Determine the [X, Y] coordinate at the center of the cell enclosing the given text.  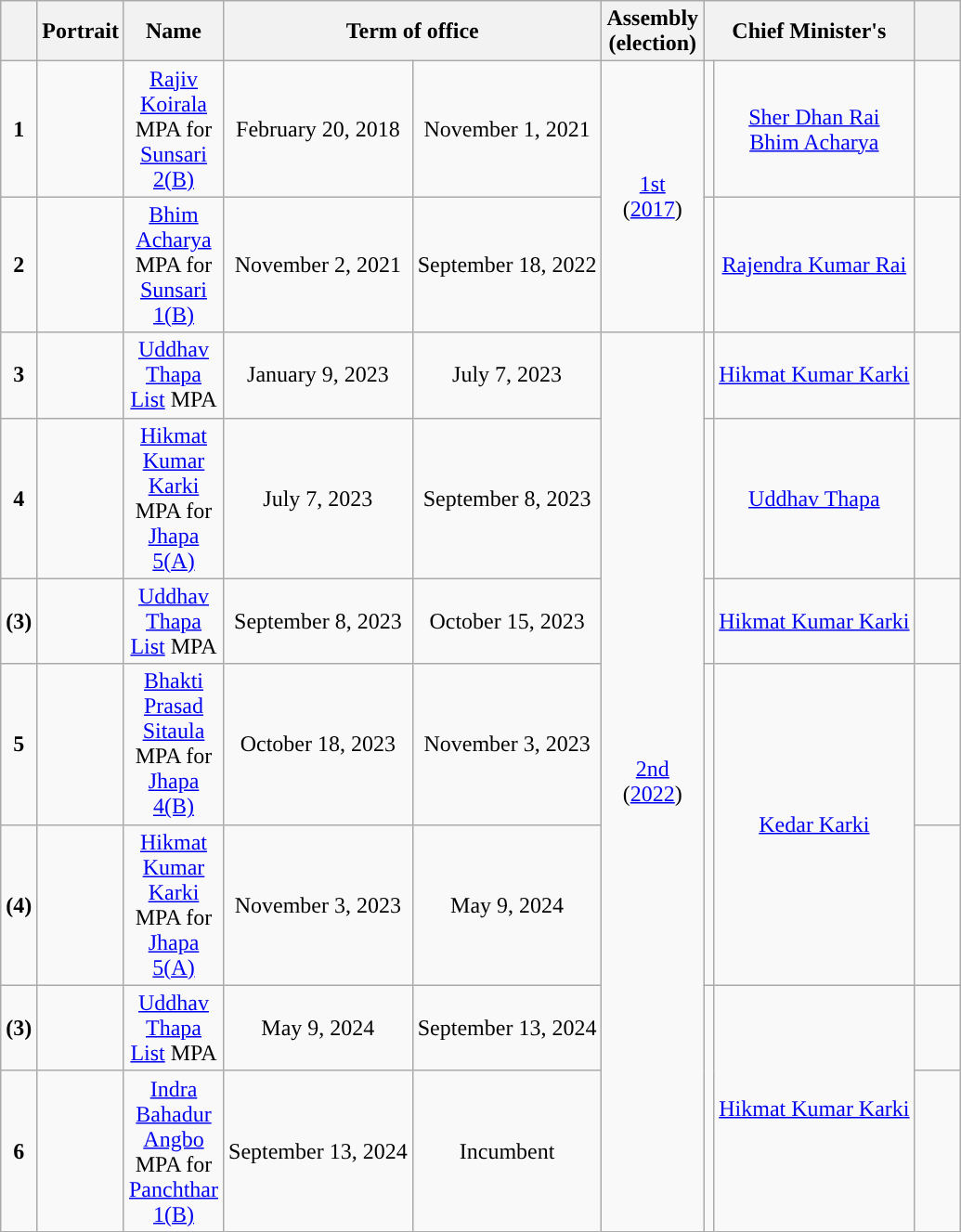
Name [173, 32]
January 9, 2023 [318, 375]
1 [19, 129]
Term of office [412, 32]
October 18, 2023 [318, 745]
Bhakti Prasad SitaulaMPA for Jhapa 4(B) [173, 745]
September 18, 2022 [507, 265]
Uddhav Thapa [814, 498]
Indra Bahadur AngboMPA for Panchthar 1(B) [173, 1151]
November 1, 2021 [507, 129]
Chief Minister's [810, 32]
Bhim AcharyaMPA for Sunsari 1(B) [173, 265]
5 [19, 745]
Incumbent [507, 1151]
(4) [19, 904]
3 [19, 375]
6 [19, 1151]
2 [19, 265]
Kedar Karki [814, 824]
1st(2017) [653, 197]
Portrait [81, 32]
Rajendra Kumar Rai [814, 265]
4 [19, 498]
Assembly (election) [653, 32]
2nd(2022) [653, 782]
October 15, 2023 [507, 621]
Sher Dhan RaiBhim Acharya [814, 129]
November 2, 2021 [318, 265]
Rajiv KoiralaMPA for Sunsari 2(B) [173, 129]
February 20, 2018 [318, 129]
